Return (x, y) of the center of cell containing provided text 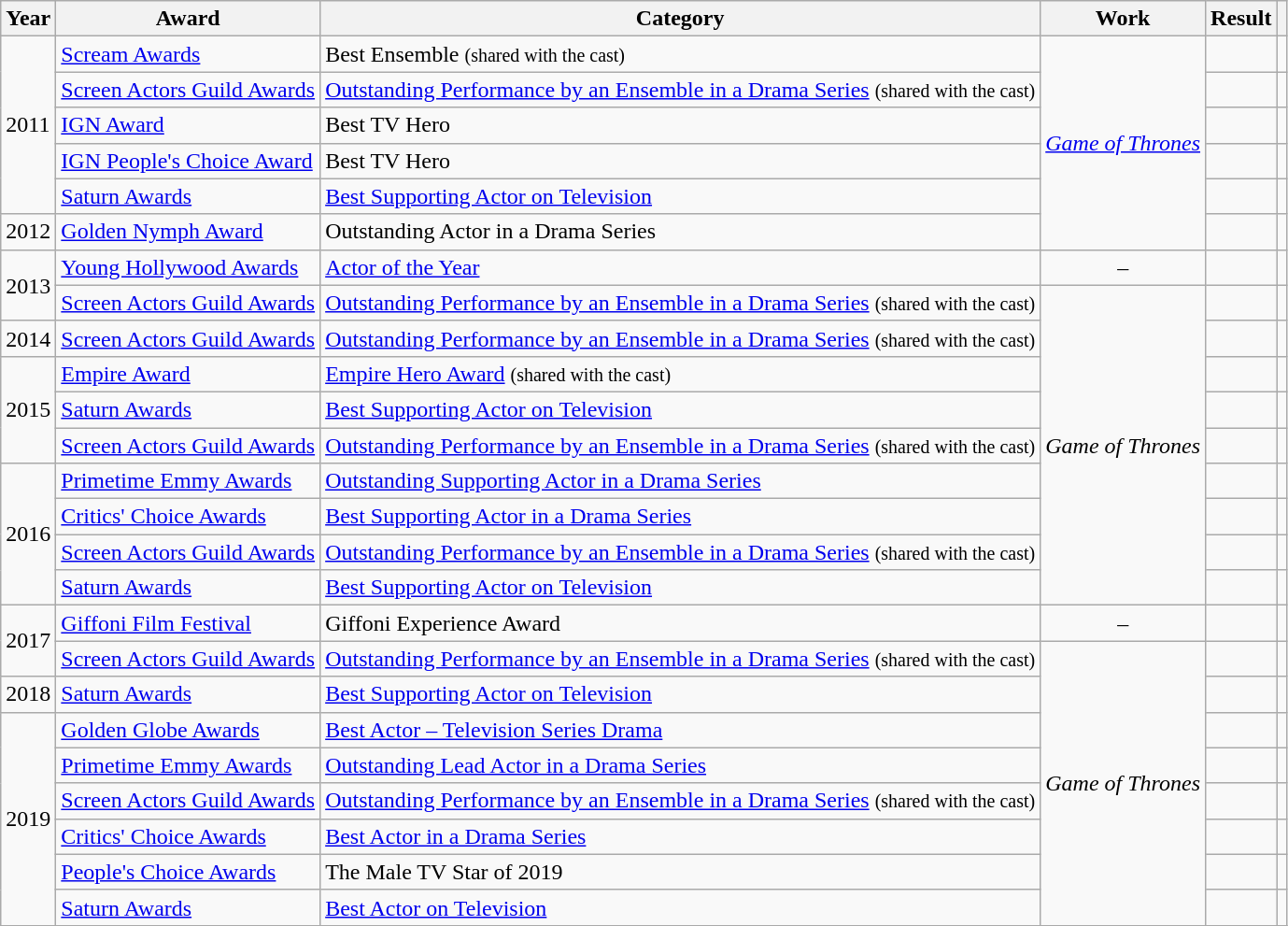
Giffoni Experience Award (680, 623)
Young Hollywood Awards (189, 267)
The Male TV Star of 2019 (680, 872)
People's Choice Awards (189, 872)
2013 (28, 285)
Best Actor in a Drama Series (680, 836)
Award (189, 19)
IGN People's Choice Award (189, 161)
Best Actor – Television Series Drama (680, 730)
2011 (28, 125)
2017 (28, 641)
Best Ensemble (shared with the cast) (680, 54)
Empire Hero Award (shared with the cast) (680, 374)
Golden Nymph Award (189, 232)
Scream Awards (189, 54)
2015 (28, 409)
Outstanding Lead Actor in a Drama Series (680, 765)
Best Actor on Television (680, 907)
Best Supporting Actor in a Drama Series (680, 517)
Outstanding Actor in a Drama Series (680, 232)
IGN Award (189, 125)
2016 (28, 534)
2019 (28, 819)
Outstanding Supporting Actor in a Drama Series (680, 481)
Category (680, 19)
Year (28, 19)
Giffoni Film Festival (189, 623)
Actor of the Year (680, 267)
Result (1241, 19)
2018 (28, 694)
2012 (28, 232)
2014 (28, 338)
Golden Globe Awards (189, 730)
Empire Award (189, 374)
Work (1123, 19)
